Provide the (X, Y) coordinate of the cell's center where the given text is located.  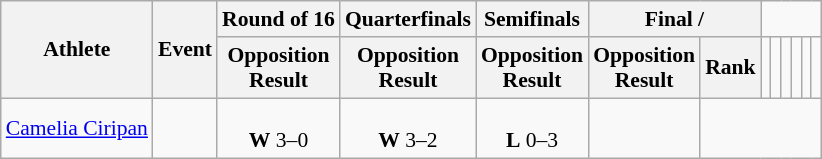
W 3–2 (408, 128)
Semifinals (532, 19)
Athlete (77, 50)
Quarterfinals (408, 19)
W 3–0 (278, 128)
Round of 16 (278, 19)
L 0–3 (532, 128)
Camelia Ciripan (77, 128)
Event (185, 50)
Rank (730, 68)
Final / (674, 19)
